Find where the given text appears and provide that cell's center as (X, Y) coordinate. 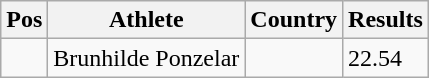
Athlete (146, 20)
Brunhilde Ponzelar (146, 58)
Results (386, 20)
Pos (24, 20)
22.54 (386, 58)
Country (294, 20)
